For the text-containing cell, return its midpoint in [x, y] coordinate format. 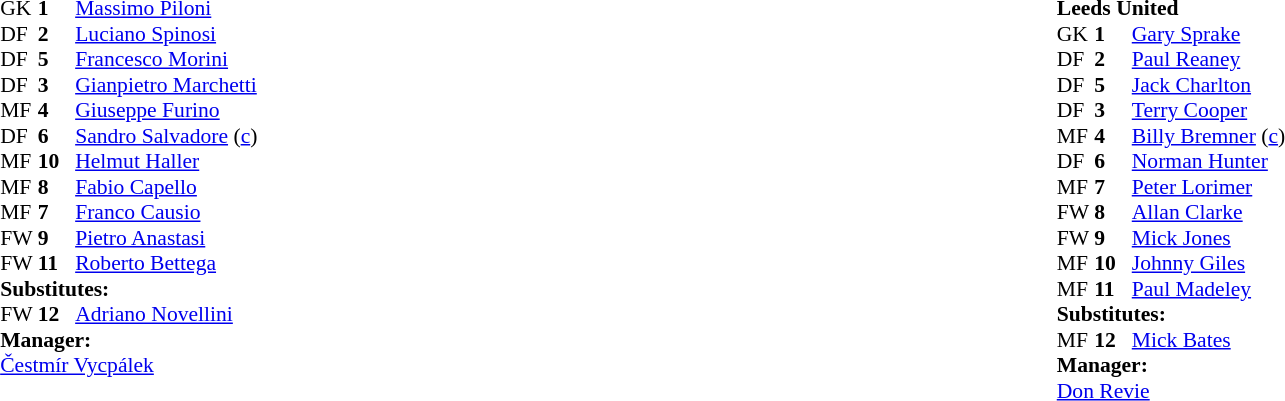
Helmut Haller [166, 161]
Adriano Novellini [166, 315]
Luciano Spinosi [166, 34]
Billy Bremner (c) [1208, 136]
Mick Jones [1208, 238]
Franco Causio [166, 213]
Roberto Bettega [166, 263]
Paul Reaney [1208, 59]
Gianpietro Marchetti [166, 85]
Giuseppe Furino [166, 111]
Jack Charlton [1208, 85]
Allan Clarke [1208, 213]
Paul Madeley [1208, 289]
Sandro Salvadore (c) [166, 136]
Fabio Capello [166, 187]
Gary Sprake [1208, 34]
Norman Hunter [1208, 161]
GK [1076, 34]
Francesco Morini [166, 59]
1 [1113, 34]
Mick Bates [1208, 340]
Čestmír Vycpálek [128, 365]
Pietro Anastasi [166, 238]
Johnny Giles [1208, 263]
Terry Cooper [1208, 111]
Peter Lorimer [1208, 187]
